Extract the [x, y] coordinate from the center of the cell holding the provided text.  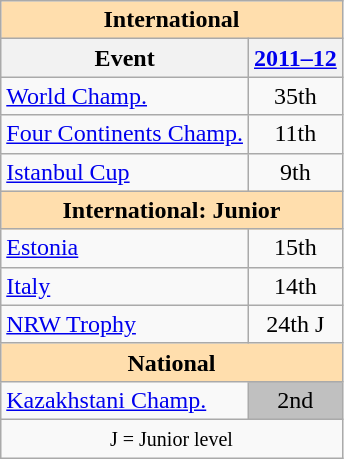
International: Junior [172, 210]
24th J [295, 324]
2011–12 [295, 58]
Estonia [125, 248]
9th [295, 172]
35th [295, 96]
National [172, 362]
World Champ. [125, 96]
2nd [295, 400]
International [172, 20]
Event [125, 58]
11th [295, 134]
Kazakhstani Champ. [125, 400]
Istanbul Cup [125, 172]
Italy [125, 286]
15th [295, 248]
J = Junior level [172, 438]
Four Continents Champ. [125, 134]
NRW Trophy [125, 324]
14th [295, 286]
